Provide the [X, Y] coordinate of the cell's center where the given text is located.  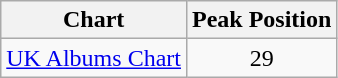
UK Albums Chart [94, 58]
29 [261, 58]
Peak Position [261, 20]
Chart [94, 20]
